Scan for the cell matching the given text and deliver its [X, Y] coordinate at center. 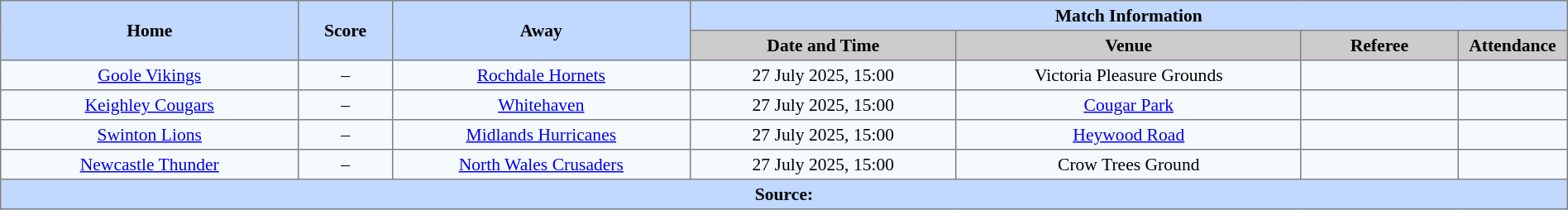
Rochdale Hornets [541, 75]
Crow Trees Ground [1128, 165]
Heywood Road [1128, 135]
Newcastle Thunder [150, 165]
Score [346, 31]
Match Information [1128, 16]
Away [541, 31]
Date and Time [823, 45]
Source: [784, 194]
Whitehaven [541, 105]
Keighley Cougars [150, 105]
Venue [1128, 45]
Swinton Lions [150, 135]
Midlands Hurricanes [541, 135]
Cougar Park [1128, 105]
Goole Vikings [150, 75]
Referee [1379, 45]
North Wales Crusaders [541, 165]
Victoria Pleasure Grounds [1128, 75]
Attendance [1513, 45]
Home [150, 31]
